Output the [x, y] coordinate of the center of the cell containing the given text.  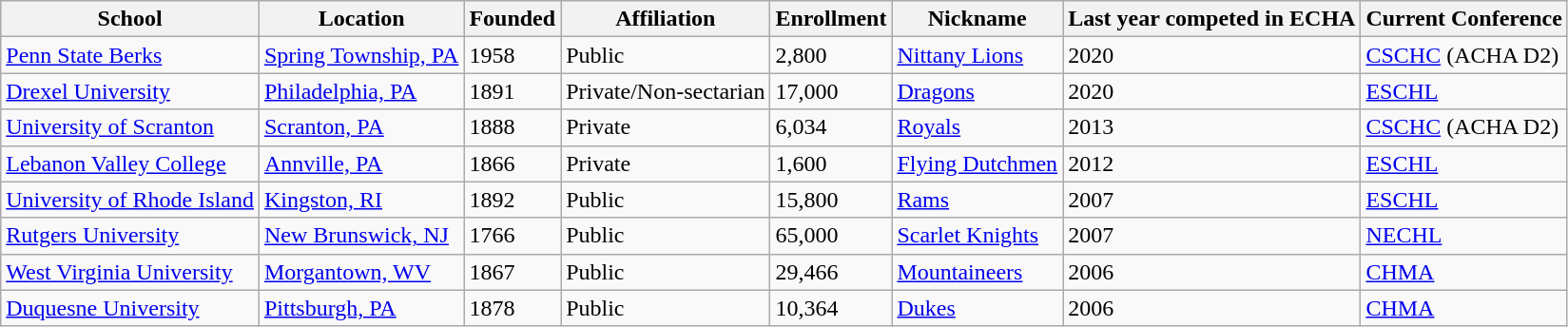
1878 [513, 308]
1,600 [831, 163]
Royals [978, 127]
1891 [513, 91]
17,000 [831, 91]
Drexel University [130, 91]
University of Rhode Island [130, 200]
2,800 [831, 55]
Spring Township, PA [361, 55]
Location [361, 19]
Flying Dutchmen [978, 163]
15,800 [831, 200]
School [130, 19]
1766 [513, 236]
Dragons [978, 91]
Scranton, PA [361, 127]
1958 [513, 55]
1892 [513, 200]
Kingston, RI [361, 200]
Duquesne University [130, 308]
1888 [513, 127]
Founded [513, 19]
1866 [513, 163]
Dukes [978, 308]
University of Scranton [130, 127]
Nittany Lions [978, 55]
2012 [1211, 163]
Current Conference [1464, 19]
New Brunswick, NJ [361, 236]
Annville, PA [361, 163]
Philadelphia, PA [361, 91]
Penn State Berks [130, 55]
Rutgers University [130, 236]
10,364 [831, 308]
Rams [978, 200]
Private/Non-sectarian [666, 91]
Nickname [978, 19]
Enrollment [831, 19]
West Virginia University [130, 272]
Scarlet Knights [978, 236]
NECHL [1464, 236]
Last year competed in ECHA [1211, 19]
Pittsburgh, PA [361, 308]
2013 [1211, 127]
Affiliation [666, 19]
1867 [513, 272]
Lebanon Valley College [130, 163]
29,466 [831, 272]
Mountaineers [978, 272]
6,034 [831, 127]
Morgantown, WV [361, 272]
65,000 [831, 236]
